Capture the cell that displays the provided text and extract its (X, Y) central coordinate. 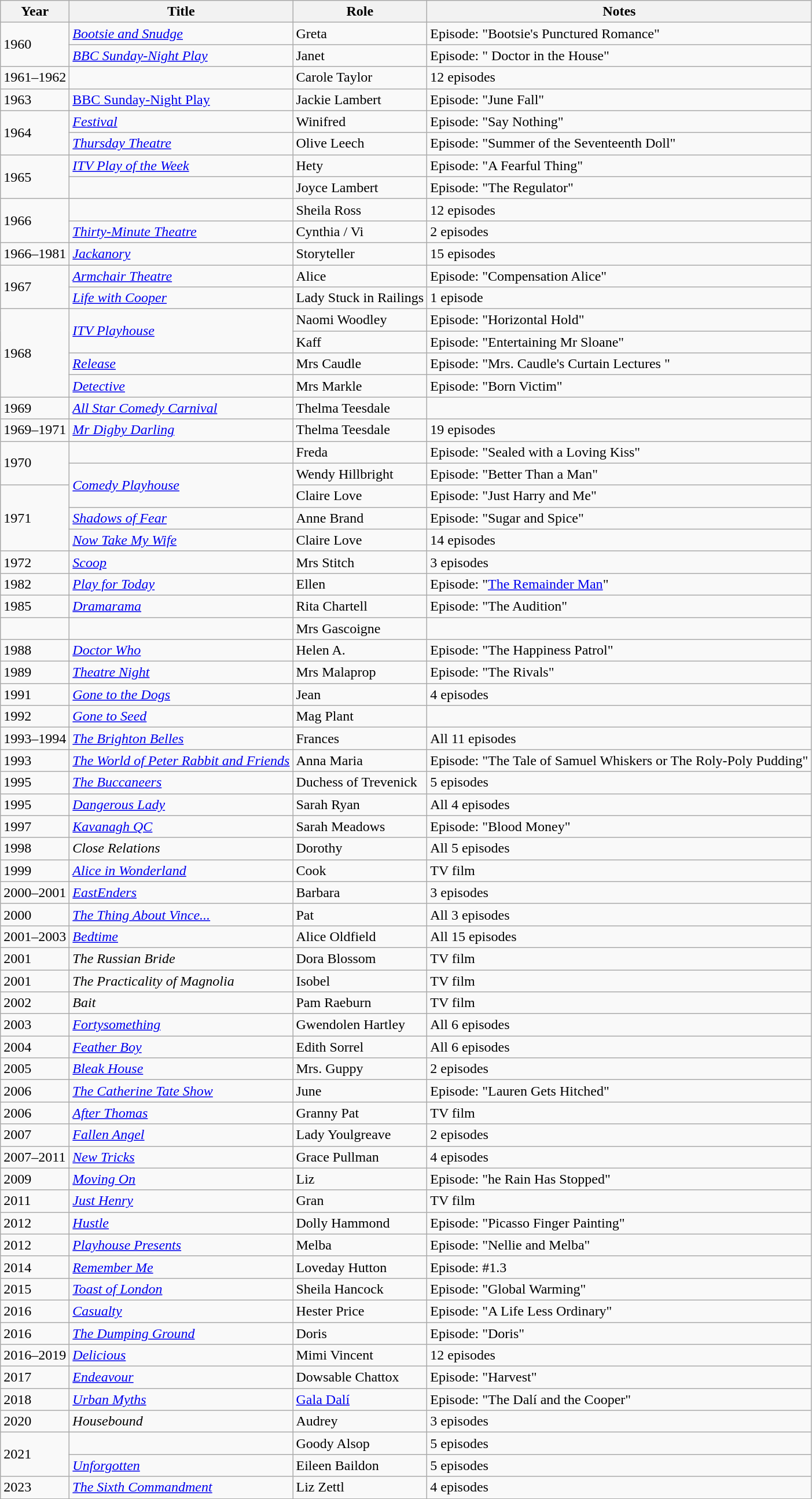
1993–1994 (35, 739)
Episode: "Mrs. Caudle's Curtain Lectures " (619, 364)
Episode: "Global Warming" (619, 1289)
14 episodes (619, 540)
1 episode (619, 298)
Pam Raeburn (360, 1003)
Episode: "Blood Money" (619, 826)
Dorothy (360, 848)
Janet (360, 56)
Mrs Markle (360, 386)
Mrs Caudle (360, 364)
Liz (360, 1179)
Just Henry (181, 1201)
Year (35, 12)
Kavanagh QC (181, 826)
Episode: "Picasso Finger Painting" (619, 1223)
Cook (360, 870)
Barbara (360, 892)
Episode: "The Remainder Man" (619, 584)
Detective (181, 386)
Urban Myths (181, 1399)
Fallen Angel (181, 1135)
1972 (35, 562)
Wendy Hillbright (360, 474)
1993 (35, 760)
Goody Alsop (360, 1443)
Mrs Gascoigne (360, 628)
1960 (35, 45)
ITV Play of the Week (181, 166)
Ellen (360, 584)
1966–1981 (35, 253)
Storyteller (360, 253)
Lady Stuck in Railings (360, 298)
Doctor Who (181, 651)
Episode: "Summer of the Seventeenth Doll" (619, 144)
1964 (35, 133)
1969–1971 (35, 430)
Gala Dalí (360, 1399)
Jackanory (181, 253)
The Thing About Vince... (181, 914)
2021 (35, 1454)
2018 (35, 1399)
Winifred (360, 122)
Episode: "The Tale of Samuel Whiskers or The Roly-Poly Pudding" (619, 760)
Episode: "Sugar and Spice" (619, 518)
1989 (35, 673)
Alice Oldfield (360, 936)
1971 (35, 518)
All 5 episodes (619, 848)
Now Take My Wife (181, 540)
1965 (35, 177)
Gwendolen Hartley (360, 1025)
2015 (35, 1289)
After Thomas (181, 1113)
2003 (35, 1025)
The Brighton Belles (181, 739)
Episode: "Doris" (619, 1333)
Casualty (181, 1311)
The Sixth Commandment (181, 1487)
Episode: "Born Victim" (619, 386)
2014 (35, 1267)
Duchess of Trevenick (360, 782)
1969 (35, 408)
Episode: "Entertaining Mr Sloane" (619, 342)
Episode: "Harvest" (619, 1377)
2004 (35, 1047)
2007–2011 (35, 1157)
Kaff (360, 342)
Feather Boy (181, 1047)
Episode: "June Fall" (619, 100)
1998 (35, 848)
Eileen Baildon (360, 1465)
Dowsable Chattox (360, 1377)
All 4 episodes (619, 804)
1966 (35, 221)
2005 (35, 1069)
Episode: "Say Nothing" (619, 122)
2000 (35, 914)
2017 (35, 1377)
All Star Comedy Carnival (181, 408)
2001–2003 (35, 936)
Jackie Lambert (360, 100)
Edith Sorrel (360, 1047)
Anne Brand (360, 518)
The Catherine Tate Show (181, 1091)
Episode: "he Rain Has Stopped" (619, 1179)
1970 (35, 463)
Carole Taylor (360, 78)
1988 (35, 651)
Remember Me (181, 1267)
Audrey (360, 1421)
Liz Zettl (360, 1487)
Episode: " Doctor in the House" (619, 56)
2020 (35, 1421)
Scoop (181, 562)
1963 (35, 100)
Episode: "Compensation Alice" (619, 276)
Episode: "The Happiness Patrol" (619, 651)
Close Relations (181, 848)
Sheila Ross (360, 210)
Olive Leech (360, 144)
15 episodes (619, 253)
All 15 episodes (619, 936)
Hester Price (360, 1311)
Melba (360, 1245)
Cynthia / Vi (360, 232)
Festival (181, 122)
Episode: "Nellie and Melba" (619, 1245)
Mrs. Guppy (360, 1069)
Notes (619, 12)
Alice (360, 276)
The Russian Bride (181, 958)
Helen A. (360, 651)
Unforgotten (181, 1465)
2009 (35, 1179)
1997 (35, 826)
Gone to Seed (181, 717)
Jean (360, 695)
Shadows of Fear (181, 518)
Bait (181, 1003)
Thirty-Minute Theatre (181, 232)
Hustle (181, 1223)
Endeavour (181, 1377)
Mr Digby Darling (181, 430)
Episode: "Just Harry and Me" (619, 496)
Sarah Ryan (360, 804)
Isobel (360, 981)
Episode: "A Fearful Thing" (619, 166)
1985 (35, 606)
2002 (35, 1003)
Release (181, 364)
Housebound (181, 1421)
Pat (360, 914)
Fortysomething (181, 1025)
Naomi Woodley (360, 320)
Mag Plant (360, 717)
1968 (35, 353)
ITV Playhouse (181, 331)
Granny Pat (360, 1113)
Loveday Hutton (360, 1267)
Alice in Wonderland (181, 870)
Mrs Malaprop (360, 673)
Dangerous Lady (181, 804)
The World of Peter Rabbit and Friends (181, 760)
Anna Maria (360, 760)
2016–2019 (35, 1355)
Episode: "Lauren Gets Hitched" (619, 1091)
Comedy Playhouse (181, 485)
The Practicality of Magnolia (181, 981)
Doris (360, 1333)
Role (360, 12)
Thursday Theatre (181, 144)
Play for Today (181, 584)
Episode: "Sealed with a Loving Kiss" (619, 452)
Freda (360, 452)
Toast of London (181, 1289)
Episode: "The Audition" (619, 606)
1961–1962 (35, 78)
Dora Blossom (360, 958)
Dramarama (181, 606)
EastEnders (181, 892)
2023 (35, 1487)
Episode: "A Life Less Ordinary" (619, 1311)
Hety (360, 166)
Playhouse Presents (181, 1245)
All 3 episodes (619, 914)
Episode: "Better Than a Man" (619, 474)
2000–2001 (35, 892)
Dolly Hammond (360, 1223)
1982 (35, 584)
Life with Cooper (181, 298)
1967 (35, 287)
Rita Chartell (360, 606)
Bedtime (181, 936)
Joyce Lambert (360, 188)
19 episodes (619, 430)
Episode: "The Dalí and the Cooper" (619, 1399)
Bootsie and Snudge (181, 34)
Gone to the Dogs (181, 695)
The Buccaneers (181, 782)
Greta (360, 34)
1999 (35, 870)
Mrs Stitch (360, 562)
Mimi Vincent (360, 1355)
2007 (35, 1135)
Theatre Night (181, 673)
2011 (35, 1201)
1992 (35, 717)
Grace Pullman (360, 1157)
Frances (360, 739)
Sheila Hancock (360, 1289)
Episode: "Bootsie's Punctured Romance" (619, 34)
All 11 episodes (619, 739)
Bleak House (181, 1069)
1991 (35, 695)
Title (181, 12)
June (360, 1091)
Lady Youlgreave (360, 1135)
The Dumping Ground (181, 1333)
Gran (360, 1201)
Moving On (181, 1179)
Episode: "The Regulator" (619, 188)
Sarah Meadows (360, 826)
Episode: "Horizontal Hold" (619, 320)
Episode: "The Rivals" (619, 673)
Armchair Theatre (181, 276)
New Tricks (181, 1157)
Delicious (181, 1355)
Episode: #1.3 (619, 1267)
